For the text-containing cell, return its midpoint in [x, y] coordinate format. 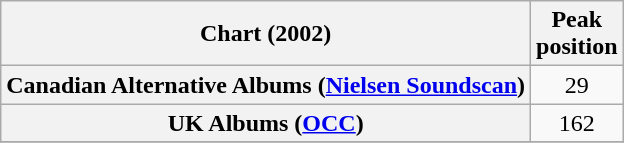
UK Albums (OCC) [266, 123]
Peakposition [577, 34]
Chart (2002) [266, 34]
29 [577, 85]
Canadian Alternative Albums (Nielsen Soundscan) [266, 85]
162 [577, 123]
